Extract the (X, Y) coordinate from the center of the cell holding the provided text.  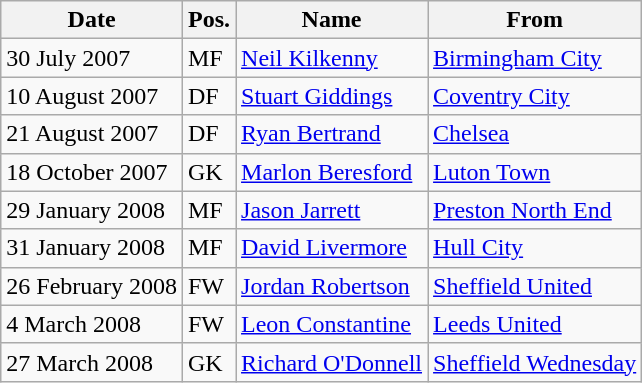
30 July 2007 (92, 58)
Neil Kilkenny (332, 58)
David Livermore (332, 248)
Ryan Bertrand (332, 134)
31 January 2008 (92, 248)
Preston North End (535, 210)
4 March 2008 (92, 324)
Sheffield Wednesday (535, 362)
Luton Town (535, 172)
21 August 2007 (92, 134)
Stuart Giddings (332, 96)
Jordan Robertson (332, 286)
Sheffield United (535, 286)
18 October 2007 (92, 172)
Richard O'Donnell (332, 362)
From (535, 20)
Coventry City (535, 96)
Birmingham City (535, 58)
Marlon Beresford (332, 172)
26 February 2008 (92, 286)
10 August 2007 (92, 96)
Hull City (535, 248)
Date (92, 20)
Leeds United (535, 324)
Jason Jarrett (332, 210)
27 March 2008 (92, 362)
Name (332, 20)
Pos. (208, 20)
Leon Constantine (332, 324)
Chelsea (535, 134)
29 January 2008 (92, 210)
